Pinpoint the cell where the given text exists, returning its (x, y) midpoint coordinate. 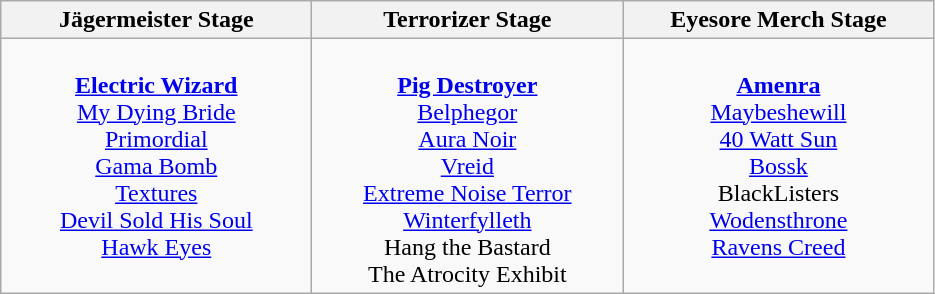
Amenra Maybeshewill 40 Watt Sun Bossk BlackListers Wodensthrone Ravens Creed (778, 166)
Pig Destroyer Belphegor Aura Noir Vreid Extreme Noise Terror Winterfylleth Hang the Bastard The Atrocity Exhibit (468, 166)
Jägermeister Stage (156, 20)
Electric Wizard My Dying Bride Primordial Gama Bomb Textures Devil Sold His Soul Hawk Eyes (156, 166)
Terrorizer Stage (468, 20)
Eyesore Merch Stage (778, 20)
